Return [x, y] of the center of cell containing provided text 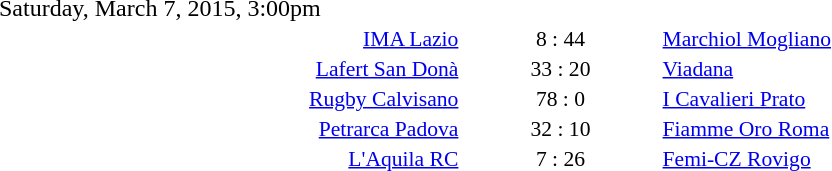
78 : 0 [560, 98]
33 : 20 [560, 68]
8 : 44 [560, 38]
32 : 10 [560, 128]
